Provide the [X, Y] coordinate of the cell's center where the given text is located.  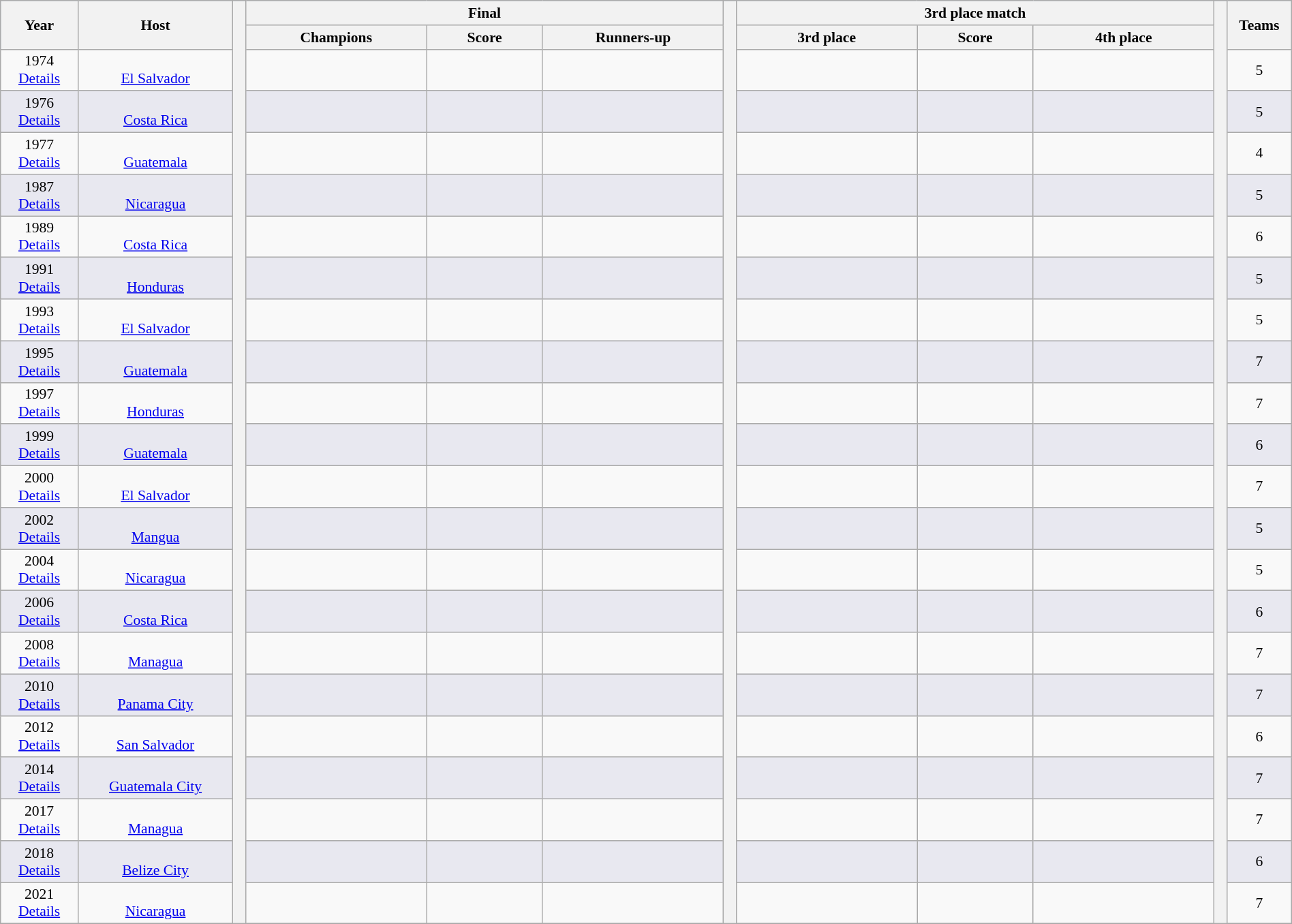
San Salvador [155, 736]
1997Details [40, 403]
1991Details [40, 278]
Belize City [155, 861]
2012Details [40, 736]
4 [1259, 154]
Teams [1259, 25]
2000Details [40, 487]
4th place [1123, 37]
Year [40, 25]
1987Details [40, 195]
Host [155, 25]
2014Details [40, 778]
1999Details [40, 446]
1995Details [40, 361]
2004Details [40, 570]
Champions [337, 37]
Mangua [155, 529]
Final [485, 13]
Runners-up [632, 37]
2018Details [40, 861]
1977Details [40, 154]
3rd place match [976, 13]
2008Details [40, 653]
1974Details [40, 70]
Panama City [155, 695]
2021Details [40, 904]
3rd place [827, 37]
2010Details [40, 695]
Guatemala City [155, 778]
2002Details [40, 529]
1989Details [40, 237]
2006Details [40, 612]
1976Details [40, 112]
1993Details [40, 320]
2017Details [40, 820]
